Search for the cell housing the specified text and yield its [x, y] center coordinate. 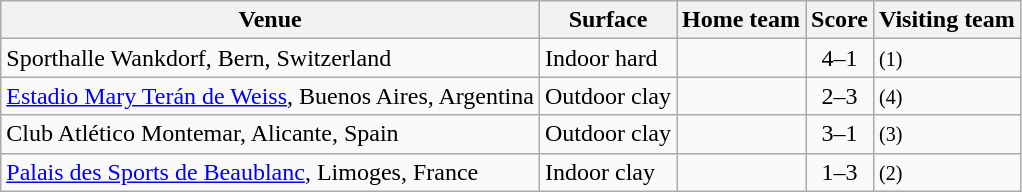
Venue [270, 20]
Club Atlético Montemar, Alicante, Spain [270, 134]
Estadio Mary Terán de Weiss, Buenos Aires, Argentina [270, 96]
Indoor hard [608, 58]
4–1 [840, 58]
(4) [946, 96]
(2) [946, 172]
Palais des Sports de Beaublanc, Limoges, France [270, 172]
3–1 [840, 134]
Surface [608, 20]
Score [840, 20]
Home team [740, 20]
1–3 [840, 172]
Visiting team [946, 20]
Sporthalle Wankdorf, Bern, Switzerland [270, 58]
(1) [946, 58]
(3) [946, 134]
Indoor clay [608, 172]
2–3 [840, 96]
